Pinpoint the cell where the given text exists, returning its [X, Y] midpoint coordinate. 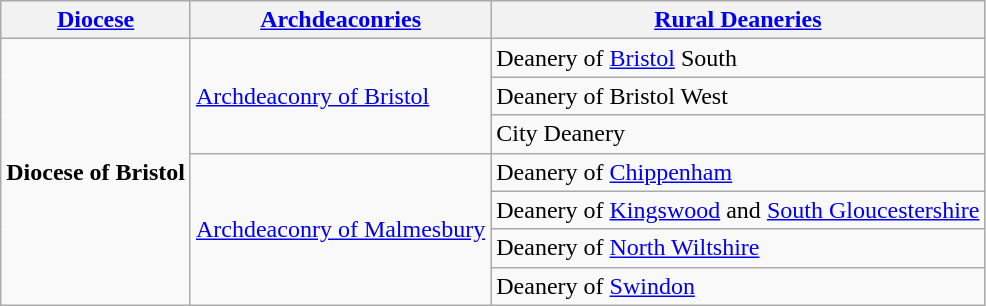
Archdeaconries [340, 20]
Archdeaconry of Bristol [340, 96]
Deanery of Chippenham [738, 172]
City Deanery [738, 134]
Diocese [96, 20]
Deanery of Bristol South [738, 58]
Diocese of Bristol [96, 172]
Deanery of Kingswood and South Gloucestershire [738, 210]
Deanery of Swindon [738, 286]
Deanery of Bristol West [738, 96]
Deanery of North Wiltshire [738, 248]
Archdeaconry of Malmesbury [340, 229]
Rural Deaneries [738, 20]
